Pinpoint the cell where the given text exists, returning its [X, Y] midpoint coordinate. 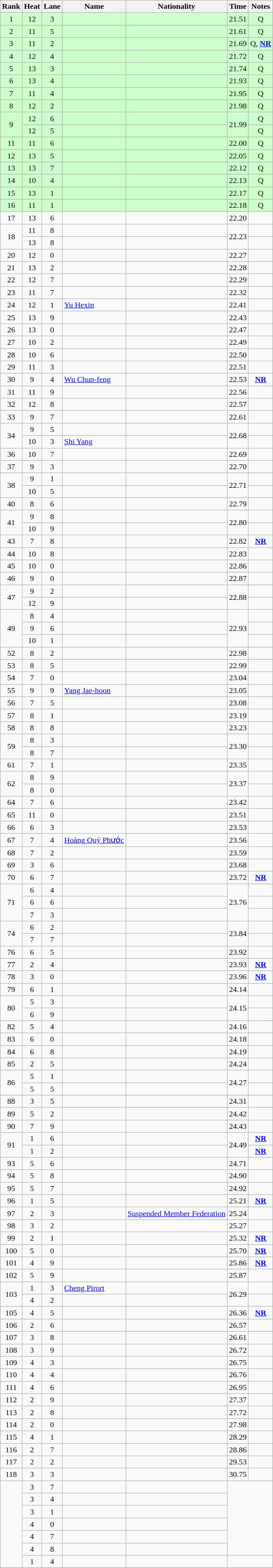
24.31 [238, 1101]
25.87 [238, 1276]
21.93 [238, 81]
32 [11, 404]
23.42 [238, 802]
22.69 [238, 454]
23.92 [238, 952]
30 [11, 380]
Lane [52, 7]
22.79 [238, 504]
21.72 [238, 56]
22.83 [238, 554]
Hoàng Quý Phước [94, 840]
24.14 [238, 989]
24.71 [238, 1164]
65 [11, 815]
25.24 [238, 1213]
89 [11, 1114]
57 [11, 715]
29.53 [238, 1462]
23.23 [238, 728]
Nationality [177, 7]
23.04 [238, 678]
78 [11, 977]
88 [11, 1101]
25.70 [238, 1250]
23.35 [238, 765]
23.19 [238, 715]
107 [11, 1338]
54 [11, 678]
106 [11, 1325]
34 [11, 436]
21 [11, 268]
23.68 [238, 865]
41 [11, 522]
36 [11, 454]
22.18 [238, 206]
22.27 [238, 255]
69 [11, 865]
Shi Yang [94, 442]
113 [11, 1412]
26 [11, 330]
43 [11, 541]
22.47 [238, 330]
95 [11, 1188]
23.76 [238, 902]
22.32 [238, 292]
26.75 [238, 1362]
110 [11, 1375]
24.27 [238, 1083]
22.29 [238, 280]
26.72 [238, 1350]
102 [11, 1276]
22.41 [238, 305]
23 [11, 292]
23.72 [238, 878]
115 [11, 1437]
22.68 [238, 436]
21.51 [238, 19]
37 [11, 467]
23.59 [238, 852]
105 [11, 1313]
24.49 [238, 1145]
22.61 [238, 417]
80 [11, 1008]
21.61 [238, 31]
45 [11, 566]
58 [11, 728]
26.61 [238, 1338]
109 [11, 1362]
23.08 [238, 703]
24.16 [238, 1027]
22.23 [238, 237]
38 [11, 485]
Heat [32, 7]
114 [11, 1425]
23.05 [238, 690]
100 [11, 1250]
22.57 [238, 404]
49 [11, 628]
98 [11, 1226]
82 [11, 1027]
90 [11, 1126]
22.71 [238, 485]
96 [11, 1201]
21.98 [238, 106]
55 [11, 690]
22.51 [238, 367]
Q, NR [261, 44]
24.24 [238, 1064]
Notes [261, 7]
Rank [11, 7]
68 [11, 852]
91 [11, 1145]
93 [11, 1164]
20 [11, 255]
22.20 [238, 218]
Name [94, 7]
23.37 [238, 784]
23.93 [238, 965]
112 [11, 1400]
Yu Hexin [94, 305]
24.92 [238, 1188]
16 [11, 206]
103 [11, 1294]
28 [11, 355]
61 [11, 765]
22.53 [238, 380]
23.53 [238, 827]
Suspended Member Federation [177, 1213]
108 [11, 1350]
26.57 [238, 1325]
Yang Jae-hoon [94, 690]
23.84 [238, 933]
31 [11, 392]
23.56 [238, 840]
101 [11, 1263]
94 [11, 1176]
44 [11, 554]
26.29 [238, 1294]
22.99 [238, 666]
24.90 [238, 1176]
24.18 [238, 1039]
22.00 [238, 143]
47 [11, 597]
86 [11, 1083]
84 [11, 1052]
22.56 [238, 392]
17 [11, 218]
22.05 [238, 156]
26.76 [238, 1375]
116 [11, 1450]
27.37 [238, 1400]
22.82 [238, 541]
26.36 [238, 1313]
67 [11, 840]
22 [11, 280]
24.19 [238, 1052]
79 [11, 989]
56 [11, 703]
24.42 [238, 1114]
21.95 [238, 93]
22.49 [238, 342]
74 [11, 933]
Cheng Pirort [94, 1288]
25 [11, 317]
24.15 [238, 1008]
118 [11, 1475]
22.88 [238, 597]
30.75 [238, 1475]
22.28 [238, 268]
24 [11, 305]
21.74 [238, 69]
22.86 [238, 566]
40 [11, 504]
23.96 [238, 977]
62 [11, 784]
24.43 [238, 1126]
22.43 [238, 317]
22.87 [238, 579]
52 [11, 653]
14 [11, 181]
46 [11, 579]
25.32 [238, 1238]
83 [11, 1039]
22.80 [238, 522]
25.27 [238, 1226]
22.98 [238, 653]
85 [11, 1064]
29 [11, 367]
21.69 [238, 44]
18 [11, 237]
76 [11, 952]
15 [11, 193]
99 [11, 1238]
59 [11, 746]
64 [11, 802]
28.29 [238, 1437]
27.72 [238, 1412]
28.86 [238, 1450]
22.17 [238, 193]
71 [11, 902]
66 [11, 827]
26.95 [238, 1387]
22.70 [238, 467]
27.98 [238, 1425]
Wu Chun-feng [94, 380]
21.99 [238, 124]
111 [11, 1387]
117 [11, 1462]
22.12 [238, 168]
Time [238, 7]
22.50 [238, 355]
70 [11, 878]
25.86 [238, 1263]
22.13 [238, 181]
23.51 [238, 815]
25.21 [238, 1201]
33 [11, 417]
97 [11, 1213]
23.30 [238, 746]
53 [11, 666]
77 [11, 965]
27 [11, 342]
22.93 [238, 628]
